Search for the cell housing the specified text and yield its (x, y) center coordinate. 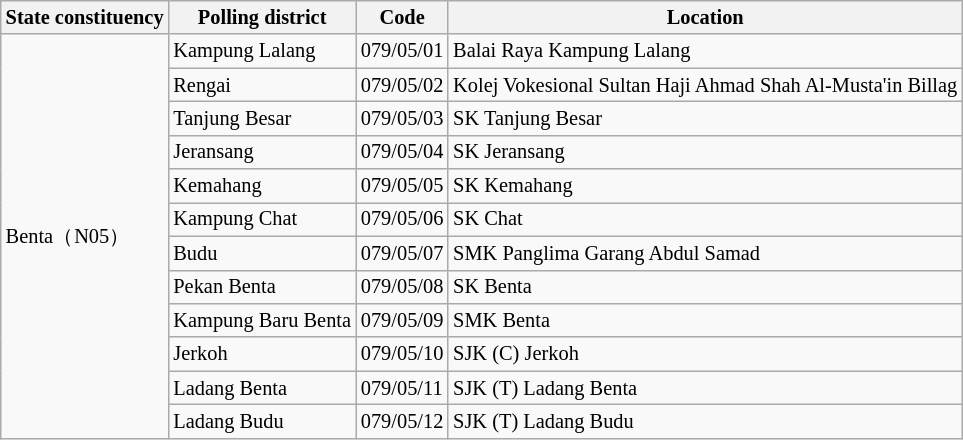
Ladang Budu (262, 421)
Benta（N05） (85, 236)
Kemahang (262, 186)
Jerkoh (262, 354)
079/05/04 (402, 152)
SJK (C) Jerkoh (705, 354)
SK Tanjung Besar (705, 118)
079/05/01 (402, 51)
Kolej Vokesional Sultan Haji Ahmad Shah Al-Musta'in Billag (705, 85)
SK Kemahang (705, 186)
Pekan Benta (262, 287)
SMK Panglima Garang Abdul Samad (705, 253)
079/05/02 (402, 85)
079/05/06 (402, 219)
Jeransang (262, 152)
Tanjung Besar (262, 118)
079/05/03 (402, 118)
079/05/11 (402, 388)
Location (705, 17)
SK Jeransang (705, 152)
SK Benta (705, 287)
Kampung Baru Benta (262, 320)
SMK Benta (705, 320)
Kampung Lalang (262, 51)
079/05/05 (402, 186)
Balai Raya Kampung Lalang (705, 51)
079/05/12 (402, 421)
State constituency (85, 17)
079/05/07 (402, 253)
079/05/08 (402, 287)
079/05/09 (402, 320)
Kampung Chat (262, 219)
Budu (262, 253)
SJK (T) Ladang Benta (705, 388)
SK Chat (705, 219)
Rengai (262, 85)
Ladang Benta (262, 388)
Code (402, 17)
SJK (T) Ladang Budu (705, 421)
079/05/10 (402, 354)
Polling district (262, 17)
